Extract the [x, y] coordinate from the center of the cell holding the provided text.  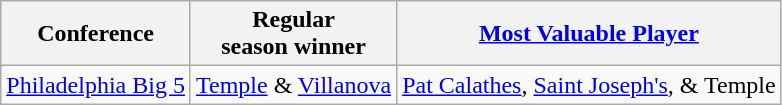
Most Valuable Player [590, 34]
Temple & Villanova [293, 85]
Conference [96, 34]
Regular season winner [293, 34]
Philadelphia Big 5 [96, 85]
Pat Calathes, Saint Joseph's, & Temple [590, 85]
